Identify which cell holds the provided text, then report its (x, y) central coordinate. 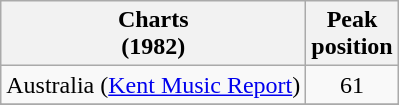
61 (352, 85)
Charts(1982) (154, 34)
Australia (Kent Music Report) (154, 85)
Peakposition (352, 34)
